Return the [x, y] coordinate for the center point of the cell that contains the specified text.  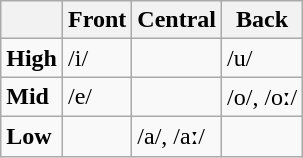
Back [262, 20]
High [32, 58]
/a/, /aː/ [177, 136]
/e/ [98, 97]
/u/ [262, 58]
Low [32, 136]
/i/ [98, 58]
Front [98, 20]
Central [177, 20]
/o/, /oː/ [262, 97]
Mid [32, 97]
